Find where the given text appears and provide that cell's center as [x, y] coordinate. 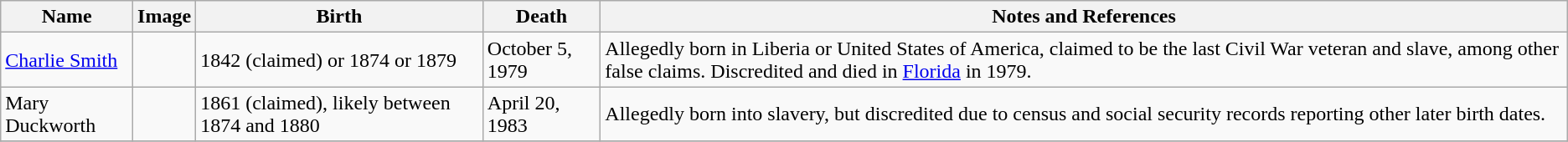
Image [164, 17]
Notes and References [1084, 17]
Death [541, 17]
Allegedly born into slavery, but discredited due to census and social security records reporting other later birth dates. [1084, 114]
Birth [340, 17]
Charlie Smith [67, 60]
1842 (claimed) or 1874 or 1879 [340, 60]
October 5, 1979 [541, 60]
April 20, 1983 [541, 114]
1861 (claimed), likely between 1874 and 1880 [340, 114]
Name [67, 17]
Mary Duckworth [67, 114]
